Extract the (x, y) coordinate from the center of the cell holding the provided text.  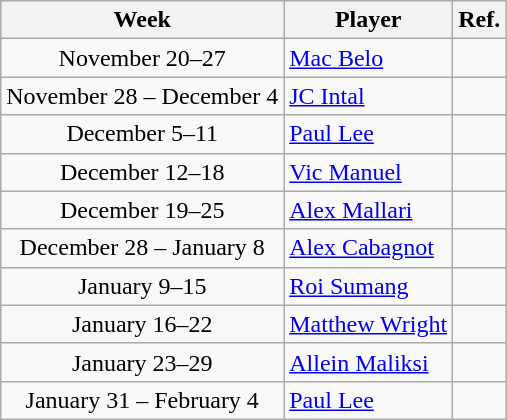
Roi Sumang (368, 286)
Allein Maliksi (368, 362)
Mac Belo (368, 58)
Alex Mallari (368, 210)
Vic Manuel (368, 172)
Ref. (480, 20)
December 19–25 (142, 210)
Matthew Wright (368, 324)
January 31 – February 4 (142, 400)
JC Intal (368, 96)
January 23–29 (142, 362)
Alex Cabagnot (368, 248)
Week (142, 20)
Player (368, 20)
December 5–11 (142, 134)
November 28 – December 4 (142, 96)
January 16–22 (142, 324)
December 12–18 (142, 172)
January 9–15 (142, 286)
November 20–27 (142, 58)
December 28 – January 8 (142, 248)
